Locate the cell with the specified text and output its (X, Y) center coordinate. 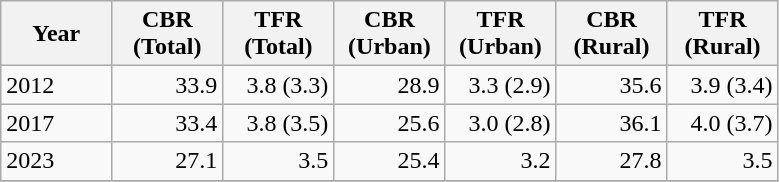
3.8 (3.5) (278, 123)
33.4 (168, 123)
3.0 (2.8) (500, 123)
CBR (Total) (168, 34)
3.2 (500, 161)
TFR (Total) (278, 34)
28.9 (390, 85)
27.8 (612, 161)
TFR (Urban) (500, 34)
CBR (Rural) (612, 34)
3.3 (2.9) (500, 85)
2012 (56, 85)
3.8 (3.3) (278, 85)
3.9 (3.4) (722, 85)
CBR (Urban) (390, 34)
25.6 (390, 123)
2017 (56, 123)
Year (56, 34)
33.9 (168, 85)
25.4 (390, 161)
4.0 (3.7) (722, 123)
36.1 (612, 123)
2023 (56, 161)
TFR (Rural) (722, 34)
27.1 (168, 161)
35.6 (612, 85)
